Provide the [X, Y] coordinate of the cell's center where the given text is located.  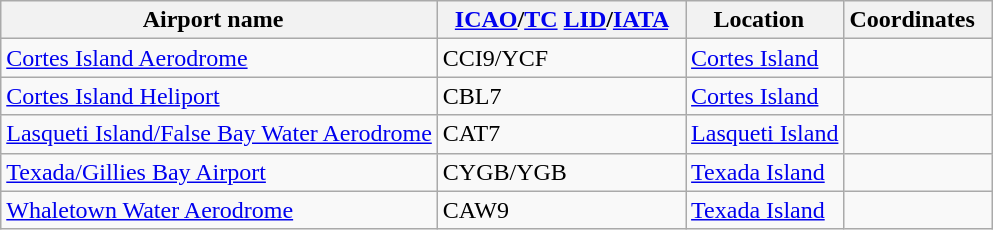
CCI9/YCF [561, 58]
Location [765, 20]
CAW9 [561, 210]
Lasqueti Island [765, 134]
Coordinates [918, 20]
CYGB/YGB [561, 172]
ICAO/TC LID/IATA [561, 20]
CAT7 [561, 134]
Whaletown Water Aerodrome [220, 210]
Cortes Island Aerodrome [220, 58]
CBL7 [561, 96]
Lasqueti Island/False Bay Water Aerodrome [220, 134]
Cortes Island Heliport [220, 96]
Airport name [220, 20]
Texada/Gillies Bay Airport [220, 172]
